Find where the given text appears and provide that cell's center as [x, y] coordinate. 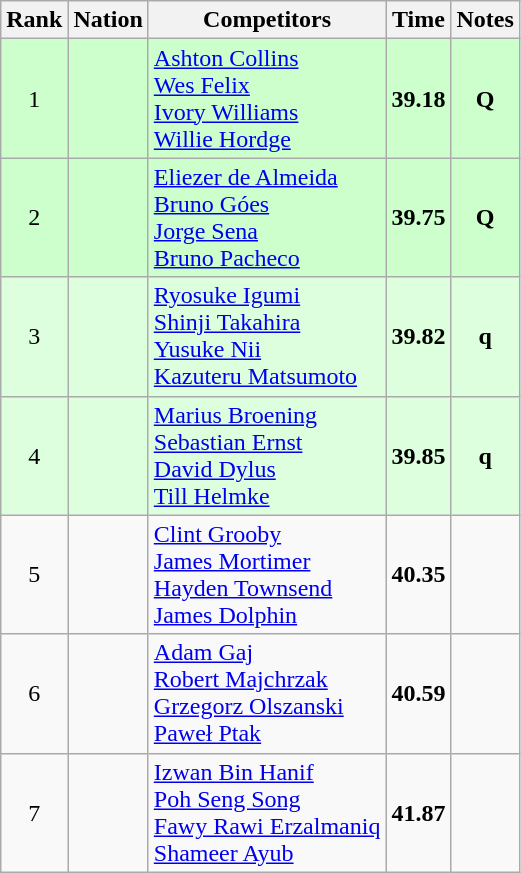
4 [34, 456]
Eliezer de AlmeidaBruno GóesJorge SenaBruno Pacheco [267, 218]
Ryosuke IgumiShinji TakahiraYusuke NiiKazuteru Matsumoto [267, 336]
Time [418, 20]
Competitors [267, 20]
Marius BroeningSebastian ErnstDavid DylusTill Helmke [267, 456]
39.75 [418, 218]
5 [34, 574]
39.18 [418, 98]
3 [34, 336]
39.82 [418, 336]
40.59 [418, 694]
39.85 [418, 456]
7 [34, 812]
2 [34, 218]
Notes [485, 20]
Nation [108, 20]
Rank [34, 20]
6 [34, 694]
41.87 [418, 812]
Clint GroobyJames MortimerHayden TownsendJames Dolphin [267, 574]
40.35 [418, 574]
Adam GajRobert MajchrzakGrzegorz OlszanskiPaweł Ptak [267, 694]
Ashton CollinsWes FelixIvory WilliamsWillie Hordge [267, 98]
Izwan Bin HanifPoh Seng SongFawy Rawi ErzalmaniqShameer Ayub [267, 812]
1 [34, 98]
